Detect which cell encompasses the target text, then output its (X, Y) center coordinate. 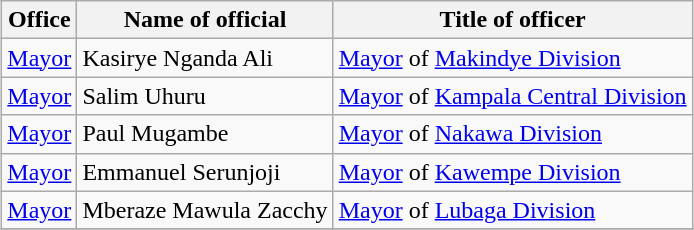
Mayor of Makindye Division (512, 58)
Mayor of Kawempe Division (512, 172)
Mayor of Lubaga Division (512, 210)
Emmanuel Serunjoji (205, 172)
Salim Uhuru (205, 96)
Name of official (205, 20)
Mberaze Mawula Zacchy (205, 210)
Office (40, 20)
Paul Mugambe (205, 134)
Title of officer (512, 20)
Kasirye Nganda Ali (205, 58)
Mayor of Nakawa Division (512, 134)
Mayor of Kampala Central Division (512, 96)
